Locate the cell with the specified text and output its [x, y] center coordinate. 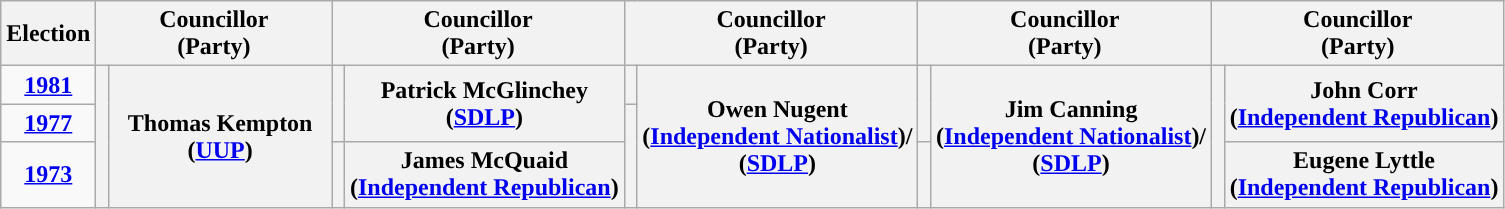
James McQuaid (Independent Republican) [484, 174]
John Corr (Independent Republican) [1364, 104]
1977 [48, 123]
Eugene Lyttle (Independent Republican) [1364, 174]
Jim Canning (Independent Nationalist)/ (SDLP) [1070, 136]
Patrick McGlinchey (SDLP) [484, 104]
1973 [48, 174]
Owen Nugent (Independent Nationalist)/ (SDLP) [778, 136]
Election [48, 34]
1981 [48, 85]
Thomas Kempton (UUP) [220, 136]
